For the text-containing cell, return its midpoint in [x, y] coordinate format. 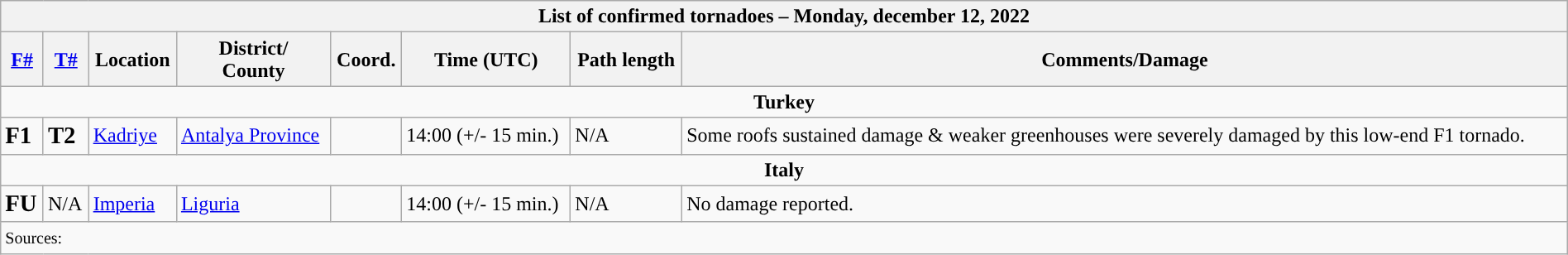
Time (UTC) [486, 60]
Italy [784, 170]
FU [22, 204]
No damage reported. [1125, 204]
Antalya Province [253, 136]
F# [22, 60]
District/County [253, 60]
Sources: [784, 238]
Turkey [784, 102]
Some roofs sustained damage & weaker greenhouses were severely damaged by this low-end F1 tornado. [1125, 136]
Liguria [253, 204]
F1 [22, 136]
T# [66, 60]
Comments/Damage [1125, 60]
Kadriye [132, 136]
Imperia [132, 204]
T2 [66, 136]
Coord. [366, 60]
Path length [627, 60]
List of confirmed tornadoes – Monday, december 12, 2022 [784, 17]
Location [132, 60]
